Scan for the cell matching the given text and deliver its (X, Y) coordinate at center. 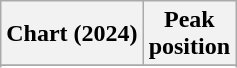
Chart (2024) (72, 34)
Peakposition (189, 34)
